Locate the cell with the specified text and output its [X, Y] center coordinate. 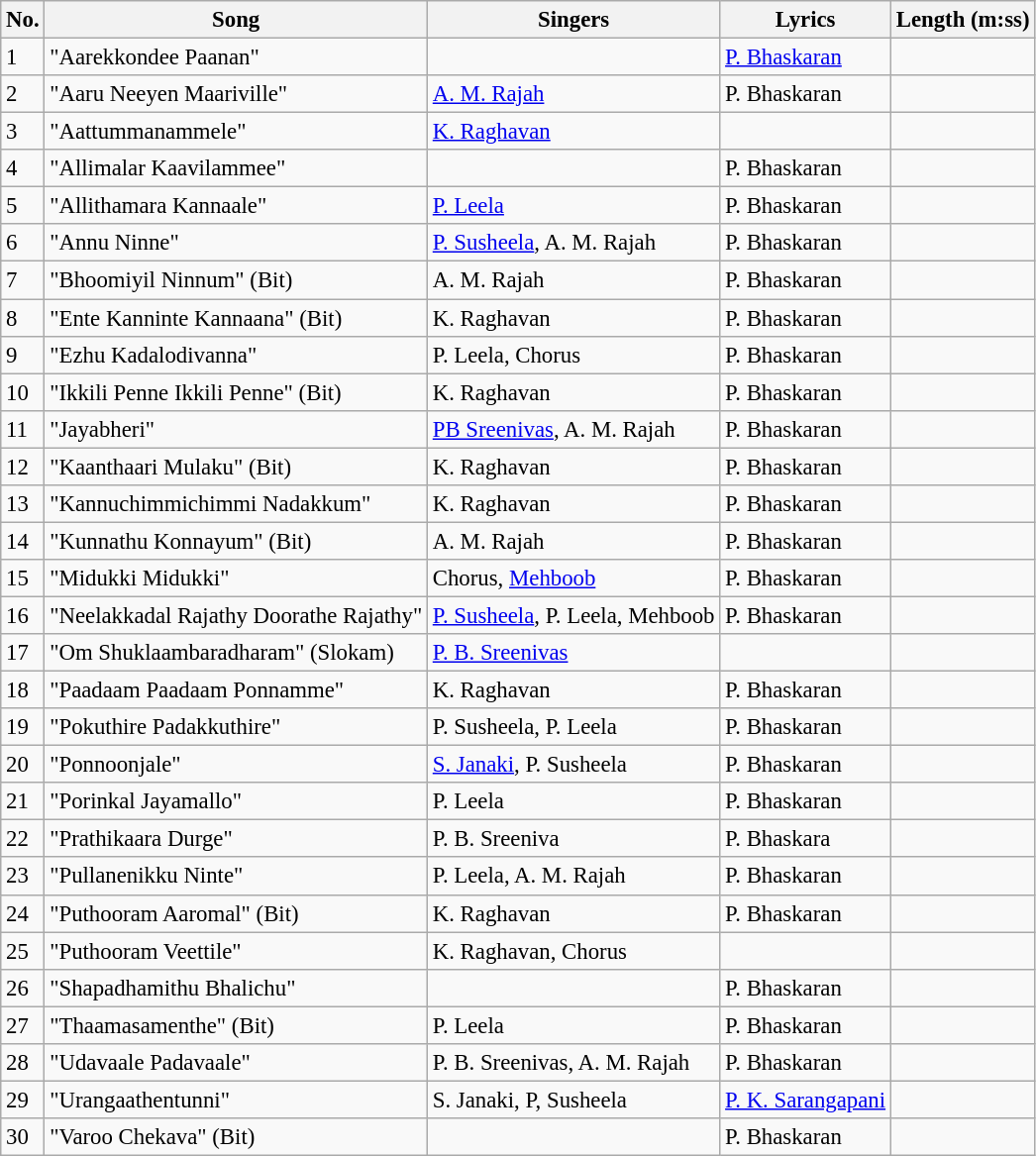
P. Bhaskara [806, 839]
2 [23, 94]
30 [23, 1137]
25 [23, 951]
"Urangaathentunni" [236, 1100]
"Pullanenikku Ninte" [236, 877]
"Varoo Chekava" (Bit) [236, 1137]
23 [23, 877]
"Ikkili Penne Ikkili Penne" (Bit) [236, 392]
"Bhoomiyil Ninnum" (Bit) [236, 280]
9 [23, 355]
22 [23, 839]
1 [23, 57]
P. B. Sreeniva [572, 839]
P. Susheela, A. M. Rajah [572, 243]
"Midukki Midukki" [236, 578]
P. B. Sreenivas [572, 653]
5 [23, 206]
4 [23, 168]
"Jayabheri" [236, 429]
15 [23, 578]
K. Raghavan, Chorus [572, 951]
"Allimalar Kaavilammee" [236, 168]
Length (m:ss) [963, 20]
"Neelakkadal Rajathy Doorathe Rajathy" [236, 615]
12 [23, 467]
S. Janaki, P. Susheela [572, 765]
P. Susheela, P. Leela, Mehboob [572, 615]
S. Janaki, P, Susheela [572, 1100]
"Puthooram Aaromal" (Bit) [236, 913]
P. Leela, Chorus [572, 355]
"Kannuchimmichimmi Nadakkum" [236, 504]
"Kunnathu Konnayum" (Bit) [236, 541]
11 [23, 429]
Song [236, 20]
29 [23, 1100]
"Ponnoonjale" [236, 765]
27 [23, 1025]
"Paadaam Paadaam Ponnamme" [236, 690]
6 [23, 243]
"Ente Kanninte Kannaana" (Bit) [236, 318]
"Udavaale Padavaale" [236, 1063]
3 [23, 132]
"Puthooram Veettile" [236, 951]
16 [23, 615]
18 [23, 690]
P. B. Sreenivas, A. M. Rajah [572, 1063]
"Pokuthire Padakkuthire" [236, 727]
P. Susheela, P. Leela [572, 727]
"Om Shuklaambaradharam" (Slokam) [236, 653]
Singers [572, 20]
"Thaamasamenthe" (Bit) [236, 1025]
P. K. Sarangapani [806, 1100]
20 [23, 765]
PB Sreenivas, A. M. Rajah [572, 429]
"Annu Ninne" [236, 243]
No. [23, 20]
7 [23, 280]
"Aarekkondee Paanan" [236, 57]
19 [23, 727]
"Aaru Neeyen Maariville" [236, 94]
10 [23, 392]
"Allithamara Kannaale" [236, 206]
"Aattummanammele" [236, 132]
14 [23, 541]
P. Leela, A. M. Rajah [572, 877]
"Porinkal Jayamallo" [236, 801]
Lyrics [806, 20]
26 [23, 988]
"Prathikaara Durge" [236, 839]
17 [23, 653]
Chorus, Mehboob [572, 578]
13 [23, 504]
"Ezhu Kadalodivanna" [236, 355]
28 [23, 1063]
21 [23, 801]
24 [23, 913]
"Kaanthaari Mulaku" (Bit) [236, 467]
8 [23, 318]
"Shapadhamithu Bhalichu" [236, 988]
